Pinpoint the cell where the given text exists, returning its [X, Y] midpoint coordinate. 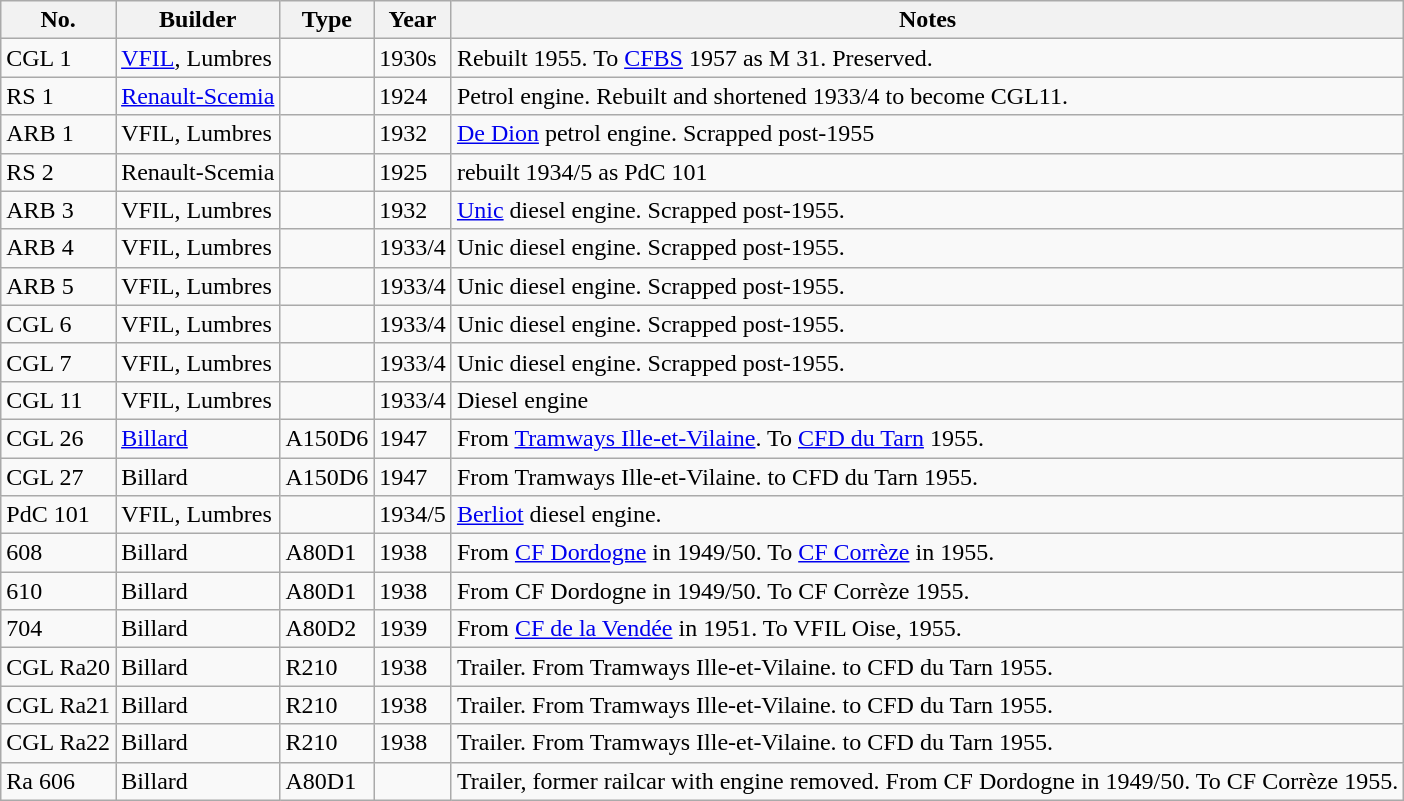
From CF Dordogne in 1949/50. To CF Corrèze in 1955. [927, 553]
1934/5 [413, 515]
610 [58, 591]
CGL 27 [58, 477]
CGL 11 [58, 400]
CGL 7 [58, 362]
From CF de la Vendée in 1951. To VFIL Oise, 1955. [927, 629]
Builder [198, 20]
From CF Dordogne in 1949/50. To CF Corrèze 1955. [927, 591]
1939 [413, 629]
CGL Ra21 [58, 705]
ARB 5 [58, 286]
RS 2 [58, 172]
PdC 101 [58, 515]
From Tramways Ille-et-Vilaine. to CFD du Tarn 1955. [927, 477]
From Tramways Ille-et-Vilaine. To CFD du Tarn 1955. [927, 438]
CGL 6 [58, 324]
704 [58, 629]
Diesel engine [927, 400]
CGL 26 [58, 438]
CGL Ra22 [58, 743]
CGL 1 [58, 58]
CGL Ra20 [58, 667]
1930s [413, 58]
ARB 3 [58, 210]
1924 [413, 96]
ARB 4 [58, 248]
Year [413, 20]
608 [58, 553]
Berliot diesel engine. [927, 515]
Notes [927, 20]
No. [58, 20]
RS 1 [58, 96]
rebuilt 1934/5 as PdC 101 [927, 172]
A80D2 [327, 629]
Rebuilt 1955. To CFBS 1957 as M 31. Preserved. [927, 58]
De Dion petrol engine. Scrapped post-1955 [927, 134]
Type [327, 20]
ARB 1 [58, 134]
Ra 606 [58, 781]
1925 [413, 172]
Petrol engine. Rebuilt and shortened 1933/4 to become CGL11. [927, 96]
Trailer, former railcar with engine removed. From CF Dordogne in 1949/50. To CF Corrèze 1955. [927, 781]
